Scan for the cell matching the given text and deliver its [X, Y] coordinate at center. 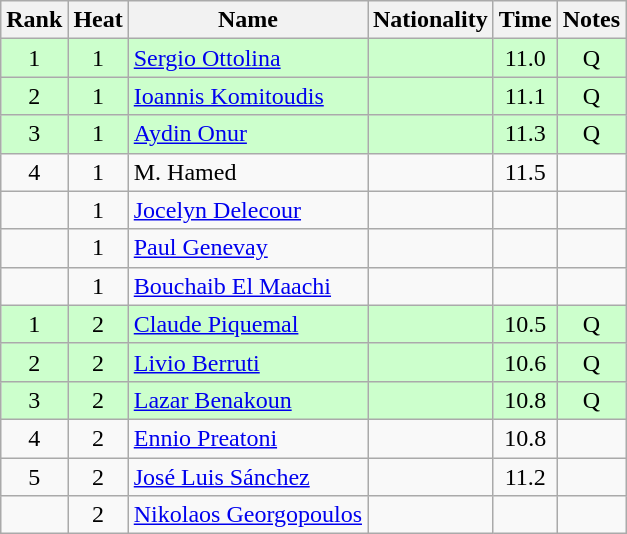
José Luis Sánchez [248, 477]
Claude Piquemal [248, 324]
10.6 [525, 362]
11.2 [525, 477]
11.5 [525, 172]
10.5 [525, 324]
Ioannis Komitoudis [248, 96]
Nikolaos Georgopoulos [248, 515]
Lazar Benakoun [248, 400]
Livio Berruti [248, 362]
Bouchaib El Maachi [248, 286]
11.3 [525, 134]
Paul Genevay [248, 248]
M. Hamed [248, 172]
Ennio Preatoni [248, 438]
Nationality [431, 20]
Time [525, 20]
Jocelyn Delecour [248, 210]
Rank [34, 20]
Notes [591, 20]
Aydin Onur [248, 134]
Name [248, 20]
11.1 [525, 96]
11.0 [525, 58]
Sergio Ottolina [248, 58]
5 [34, 477]
Heat [98, 20]
